Detect which cell encompasses the target text, then output its [X, Y] center coordinate. 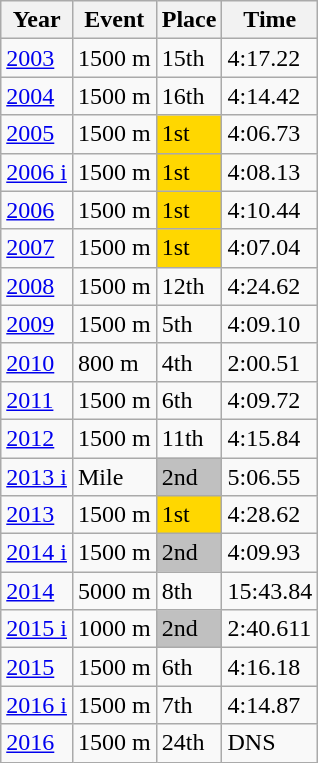
4:17.22 [270, 58]
4:15.84 [270, 438]
2:00.51 [270, 362]
2004 [37, 96]
2006 [37, 210]
DNS [270, 743]
2014 [37, 591]
16th [189, 96]
2007 [37, 248]
15:43.84 [270, 591]
4:24.62 [270, 286]
4:10.44 [270, 210]
2010 [37, 362]
Year [37, 20]
2015 [37, 667]
5:06.55 [270, 477]
2005 [37, 134]
4:09.93 [270, 553]
24th [189, 743]
5th [189, 324]
2012 [37, 438]
800 m [114, 362]
4:28.62 [270, 515]
2009 [37, 324]
2015 i [37, 629]
4:14.87 [270, 705]
4:07.04 [270, 248]
2013 [37, 515]
7th [189, 705]
8th [189, 591]
2014 i [37, 553]
2013 i [37, 477]
Time [270, 20]
4th [189, 362]
15th [189, 58]
5000 m [114, 591]
4:14.42 [270, 96]
2:40.611 [270, 629]
4:16.18 [270, 667]
4:06.73 [270, 134]
2008 [37, 286]
Event [114, 20]
2003 [37, 58]
4:09.10 [270, 324]
2006 i [37, 172]
1000 m [114, 629]
4:08.13 [270, 172]
2011 [37, 400]
2016 i [37, 705]
Mile [114, 477]
11th [189, 438]
Place [189, 20]
4:09.72 [270, 400]
2016 [37, 743]
12th [189, 286]
